Provide the [x, y] coordinate of the cell's center where the given text is located.  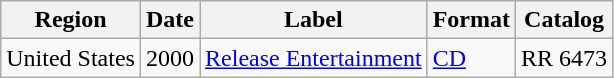
RR 6473 [564, 58]
Catalog [564, 20]
Release Entertainment [314, 58]
Date [170, 20]
United States [71, 58]
Format [471, 20]
CD [471, 58]
Label [314, 20]
2000 [170, 58]
Region [71, 20]
